Scan for the cell matching the given text and deliver its [X, Y] coordinate at center. 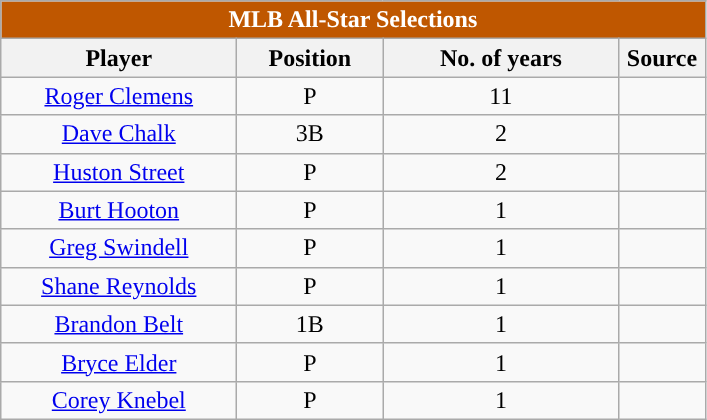
Source [662, 58]
1B [310, 324]
MLB All-Star Selections [353, 20]
Bryce Elder [119, 362]
Position [310, 58]
Brandon Belt [119, 324]
Corey Knebel [119, 400]
Huston Street [119, 172]
Roger Clemens [119, 96]
Shane Reynolds [119, 286]
3B [310, 134]
No. of years [501, 58]
Dave Chalk [119, 134]
Burt Hooton [119, 210]
Greg Swindell [119, 248]
11 [501, 96]
Player [119, 58]
